Identify which cell holds the provided text, then report its [X, Y] central coordinate. 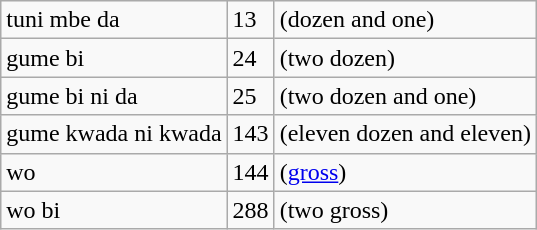
(two dozen and one) [405, 96]
25 [250, 96]
gume bi ni da [114, 96]
wo [114, 172]
tuni mbe da [114, 20]
143 [250, 134]
(eleven dozen and eleven) [405, 134]
(two gross) [405, 210]
13 [250, 20]
gume kwada ni kwada [114, 134]
gume bi [114, 58]
wo bi [114, 210]
24 [250, 58]
144 [250, 172]
(gross) [405, 172]
(two dozen) [405, 58]
288 [250, 210]
(dozen and one) [405, 20]
